Detect which cell encompasses the target text, then output its [x, y] center coordinate. 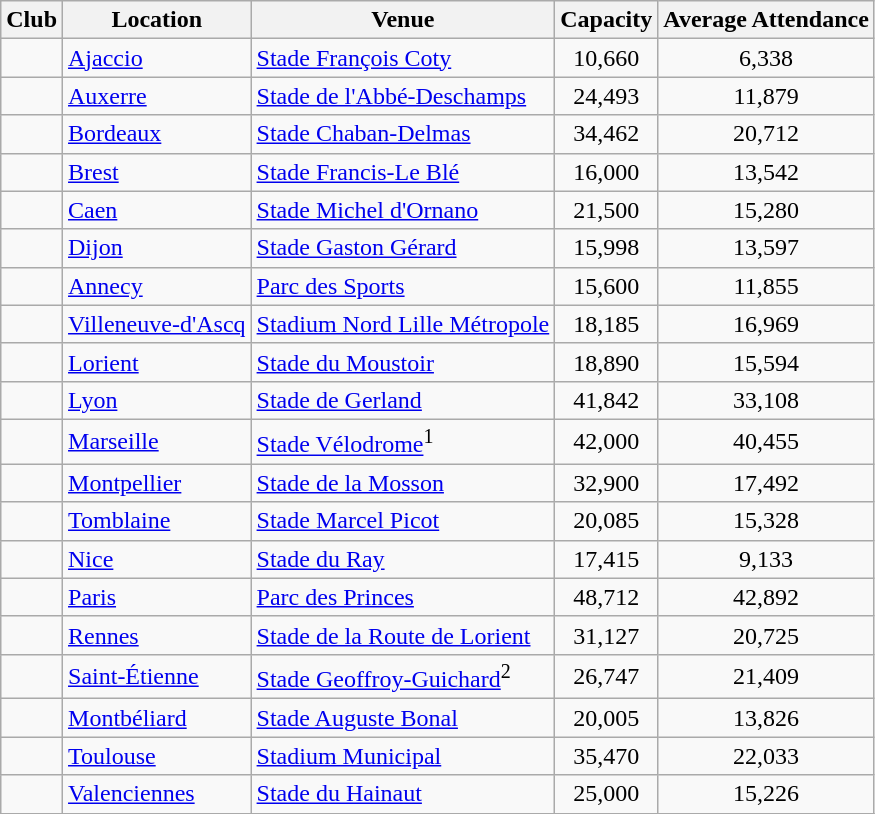
11,855 [766, 286]
21,409 [766, 676]
16,969 [766, 324]
Stade François Coty [403, 58]
48,712 [606, 597]
Stadium Nord Lille Métropole [403, 324]
Toulouse [158, 756]
Saint-Étienne [158, 676]
32,900 [606, 483]
Stade du Ray [403, 559]
Stade Chaban-Delmas [403, 134]
Stade de la Route de Lorient [403, 635]
13,542 [766, 172]
Valenciennes [158, 794]
Ajaccio [158, 58]
Paris [158, 597]
13,826 [766, 718]
25,000 [606, 794]
42,000 [606, 442]
Marseille [158, 442]
Villeneuve-d'Ascq [158, 324]
34,462 [606, 134]
17,415 [606, 559]
Stade Auguste Bonal [403, 718]
Annecy [158, 286]
Stade de la Mosson [403, 483]
Venue [403, 20]
22,033 [766, 756]
15,600 [606, 286]
20,005 [606, 718]
Stade du Moustoir [403, 362]
9,133 [766, 559]
Stade Gaston Gérard [403, 248]
13,597 [766, 248]
Location [158, 20]
21,500 [606, 210]
Brest [158, 172]
15,328 [766, 521]
20,725 [766, 635]
Nice [158, 559]
31,127 [606, 635]
Club [32, 20]
11,879 [766, 96]
Lyon [158, 400]
Stade Francis-Le Blé [403, 172]
16,000 [606, 172]
Auxerre [158, 96]
Stade Geoffroy-Guichard2 [403, 676]
Stade de l'Abbé-Deschamps [403, 96]
24,493 [606, 96]
Stade Michel d'Ornano [403, 210]
Caen [158, 210]
Rennes [158, 635]
Parc des Princes [403, 597]
35,470 [606, 756]
Stade Vélodrome1 [403, 442]
42,892 [766, 597]
Stade de Gerland [403, 400]
18,890 [606, 362]
15,998 [606, 248]
40,455 [766, 442]
Lorient [158, 362]
41,842 [606, 400]
Capacity [606, 20]
6,338 [766, 58]
Bordeaux [158, 134]
33,108 [766, 400]
Parc des Sports [403, 286]
20,712 [766, 134]
Stadium Municipal [403, 756]
Montpellier [158, 483]
15,226 [766, 794]
17,492 [766, 483]
Tomblaine [158, 521]
Stade Marcel Picot [403, 521]
18,185 [606, 324]
15,280 [766, 210]
Average Attendance [766, 20]
20,085 [606, 521]
Montbéliard [158, 718]
Stade du Hainaut [403, 794]
26,747 [606, 676]
10,660 [606, 58]
Dijon [158, 248]
15,594 [766, 362]
